Pinpoint the cell where the given text exists, returning its [x, y] midpoint coordinate. 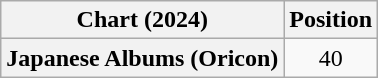
Chart (2024) [142, 20]
40 [331, 58]
Japanese Albums (Oricon) [142, 58]
Position [331, 20]
